Provide the (x, y) coordinate of the cell's center where the given text is located.  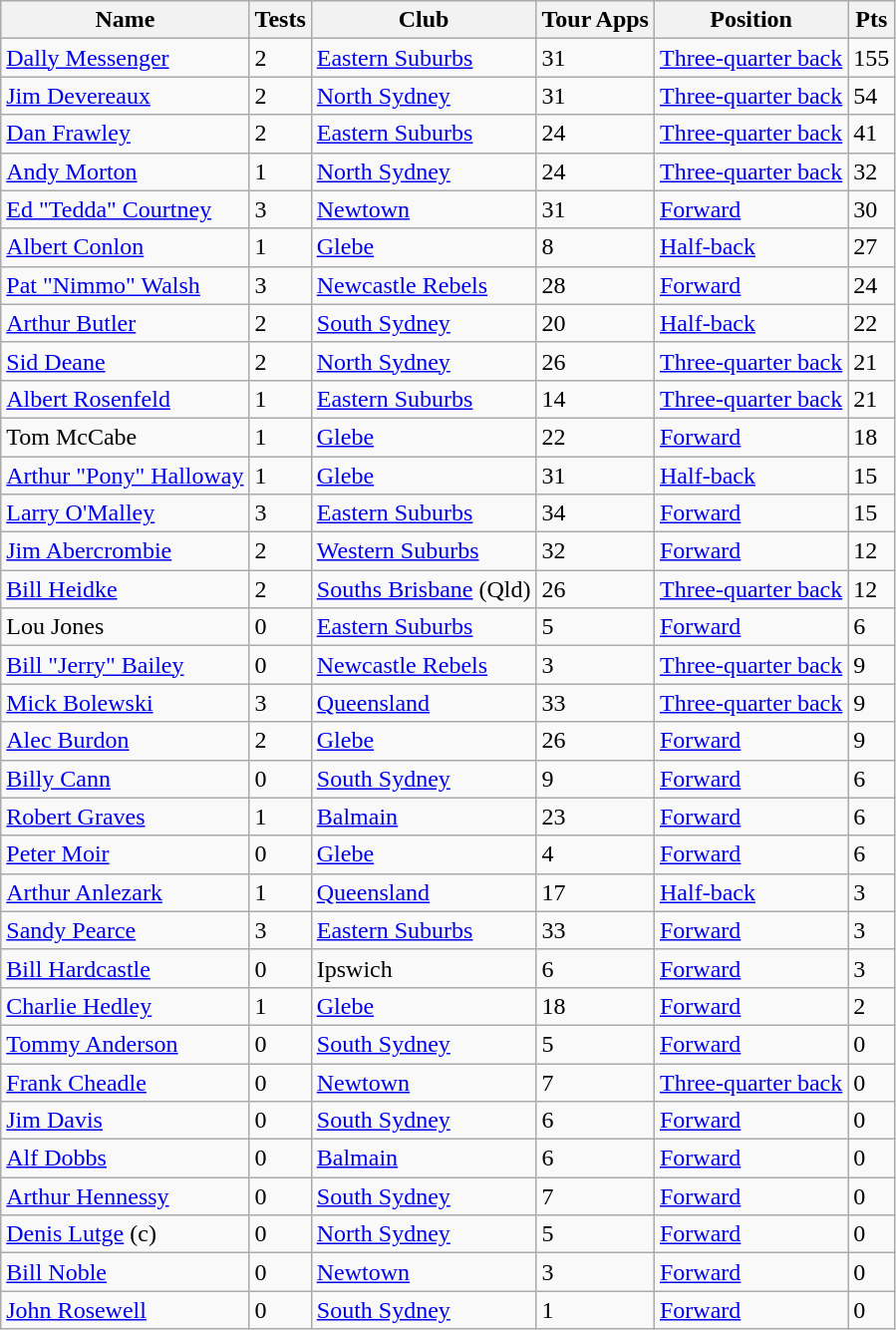
41 (871, 134)
John Rosewell (126, 1310)
Dan Frawley (126, 134)
Tommy Anderson (126, 1044)
Arthur Hennessy (126, 1196)
Arthur "Pony" Halloway (126, 476)
Pts (871, 20)
Ed "Tedda" Courtney (126, 209)
Denis Lutge (c) (126, 1234)
Mick Bolewski (126, 703)
155 (871, 58)
Alec Burdon (126, 741)
Tom McCabe (126, 437)
Andy Morton (126, 171)
Ipswich (424, 968)
Bill Noble (126, 1272)
Arthur Butler (126, 323)
Frank Cheadle (126, 1082)
Western Suburbs (424, 551)
Albert Conlon (126, 247)
Robert Graves (126, 817)
Position (750, 20)
Sid Deane (126, 361)
34 (595, 513)
Jim Abercrombie (126, 551)
Tour Apps (595, 20)
Club (424, 20)
Larry O'Malley (126, 513)
Bill Heidke (126, 589)
Peter Moir (126, 854)
4 (595, 854)
28 (595, 285)
Albert Rosenfeld (126, 399)
14 (595, 399)
20 (595, 323)
Lou Jones (126, 627)
27 (871, 247)
Sandy Pearce (126, 930)
17 (595, 892)
Arthur Anlezark (126, 892)
Pat "Nimmo" Walsh (126, 285)
Jim Devereaux (126, 96)
Jim Davis (126, 1121)
Souths Brisbane (Qld) (424, 589)
Bill "Jerry" Bailey (126, 665)
Name (126, 20)
54 (871, 96)
Bill Hardcastle (126, 968)
8 (595, 247)
Dally Messenger (126, 58)
Tests (280, 20)
Alf Dobbs (126, 1159)
23 (595, 817)
Charlie Hedley (126, 1006)
30 (871, 209)
Billy Cann (126, 779)
